Pinpoint the cell where the given text exists, returning its [X, Y] midpoint coordinate. 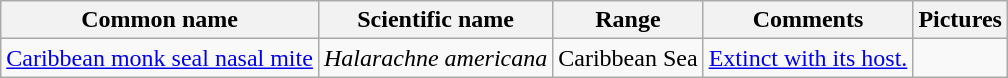
Range [628, 20]
Extinct with its host. [808, 58]
Caribbean Sea [628, 58]
Scientific name [435, 20]
Caribbean monk seal nasal mite [160, 58]
Common name [160, 20]
Comments [808, 20]
Pictures [960, 20]
Halarachne americana [435, 58]
